Determine the [X, Y] coordinate at the center of the cell enclosing the given text.  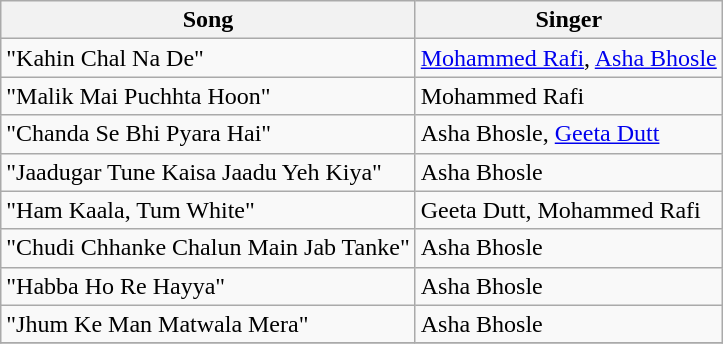
"Ham Kaala, Tum White" [208, 210]
"Chanda Se Bhi Pyara Hai" [208, 134]
Song [208, 20]
"Jaadugar Tune Kaisa Jaadu Yeh Kiya" [208, 172]
"Habba Ho Re Hayya" [208, 286]
"Jhum Ke Man Matwala Mera" [208, 324]
"Malik Mai Puchhta Hoon" [208, 96]
"Kahin Chal Na De" [208, 58]
Mohammed Rafi, Asha Bhosle [568, 58]
Singer [568, 20]
Asha Bhosle, Geeta Dutt [568, 134]
Geeta Dutt, Mohammed Rafi [568, 210]
"Chudi Chhanke Chalun Main Jab Tanke" [208, 248]
Mohammed Rafi [568, 96]
